Capture the cell that displays the provided text and extract its [x, y] central coordinate. 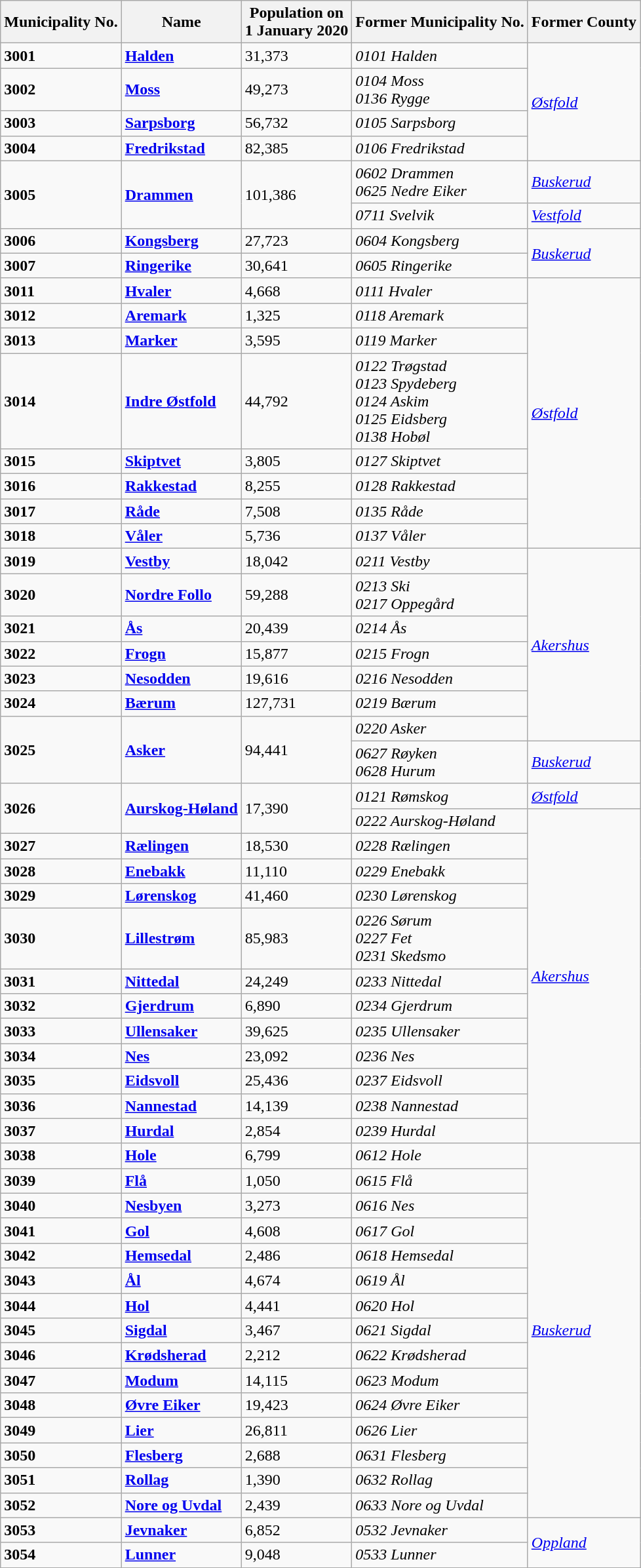
0128 Rakkestad [440, 486]
3030 [61, 939]
1,390 [296, 1480]
101,386 [296, 194]
3005 [61, 194]
Lillestrøm [181, 939]
3023 [61, 678]
Indre Østfold [181, 401]
3036 [61, 1106]
2,688 [296, 1455]
18,042 [296, 561]
3043 [61, 1280]
85,983 [296, 939]
3022 [61, 654]
56,732 [296, 123]
2,854 [296, 1131]
Nittedal [181, 981]
0235 Ullensaker [440, 1031]
3052 [61, 1505]
3050 [61, 1455]
3015 [61, 461]
14,139 [296, 1106]
44,792 [296, 401]
0620 Hol [440, 1305]
0631 Flesberg [440, 1455]
Drammen [181, 194]
Rollag [181, 1480]
3020 [61, 595]
17,390 [296, 808]
Ullensaker [181, 1031]
0632 Rollag [440, 1480]
3044 [61, 1305]
3037 [61, 1131]
Enebakk [181, 871]
0119 Marker [440, 340]
41,460 [296, 896]
0627 Røyken0628 Hurum [440, 762]
4,441 [296, 1305]
0234 Gjerdrum [440, 1006]
Øvre Eiker [181, 1405]
0121 Rømskog [440, 796]
3017 [61, 511]
3014 [61, 401]
19,616 [296, 678]
25,436 [296, 1081]
0621 Sigdal [440, 1331]
3016 [61, 486]
3054 [61, 1555]
82,385 [296, 148]
Lier [181, 1430]
0612 Hole [440, 1156]
3013 [61, 340]
6,890 [296, 1006]
0213 Ski0217 Oppegård [440, 595]
0105 Sarpsborg [440, 123]
Hole [181, 1156]
Hvaler [181, 290]
Nes [181, 1056]
3004 [61, 148]
Ål [181, 1280]
Rakkestad [181, 486]
Bærum [181, 703]
Asker [181, 750]
3045 [61, 1331]
Halden [181, 56]
Aremark [181, 315]
Kongsberg [181, 241]
0711 Svelvik [440, 216]
Vestby [181, 561]
Frogn [181, 654]
Skiptvet [181, 461]
0137 Våler [440, 536]
0229 Enebakk [440, 871]
Råde [181, 511]
3,467 [296, 1331]
15,877 [296, 654]
0238 Nannestad [440, 1106]
2,486 [296, 1255]
49,273 [296, 89]
Hol [181, 1305]
3012 [61, 315]
3027 [61, 846]
3049 [61, 1430]
3025 [61, 750]
3,273 [296, 1205]
0228 Rælingen [440, 846]
3032 [61, 1006]
0222 Aurskog-Høland [440, 821]
0237 Eidsvoll [440, 1081]
Gjerdrum [181, 1006]
2,439 [296, 1505]
3035 [61, 1081]
3021 [61, 629]
3024 [61, 703]
3,595 [296, 340]
Modum [181, 1381]
Eidsvoll [181, 1081]
Nore og Uvdal [181, 1505]
3038 [61, 1156]
Moss [181, 89]
Nesodden [181, 678]
20,439 [296, 629]
0618 Hemsedal [440, 1255]
18,530 [296, 846]
Municipality No. [61, 22]
94,441 [296, 750]
0211 Vestby [440, 561]
Former County [583, 22]
0533 Lunner [440, 1555]
3003 [61, 123]
4,668 [296, 290]
0233 Nittedal [440, 981]
3002 [61, 89]
Hemsedal [181, 1255]
3034 [61, 1056]
Jevnaker [181, 1530]
3028 [61, 871]
0615 Flå [440, 1181]
0219 Bærum [440, 703]
0633 Nore og Uvdal [440, 1505]
3042 [61, 1255]
6,852 [296, 1530]
Former Municipality No. [440, 22]
3029 [61, 896]
1,325 [296, 315]
9,048 [296, 1555]
0616 Nes [440, 1205]
3041 [61, 1230]
Rælingen [181, 846]
0532 Jevnaker [440, 1530]
3048 [61, 1405]
0220 Asker [440, 728]
0623 Modum [440, 1381]
Aurskog-Høland [181, 808]
14,115 [296, 1381]
3046 [61, 1356]
19,423 [296, 1405]
11,110 [296, 871]
2,212 [296, 1356]
Gol [181, 1230]
Population on1 January 2020 [296, 22]
0230 Lørenskog [440, 896]
0215 Frogn [440, 654]
0604 Kongsberg [440, 241]
0106 Fredrikstad [440, 148]
0111 Hvaler [440, 290]
Lørenskog [181, 896]
Flå [181, 1181]
3053 [61, 1530]
3019 [61, 561]
3031 [61, 981]
0605 Ringerike [440, 265]
26,811 [296, 1430]
0122 Trøgstad0123 Spydeberg0124 Askim0125 Eidsberg0138 Hobøl [440, 401]
0214 Ås [440, 629]
4,674 [296, 1280]
3018 [61, 536]
3040 [61, 1205]
0101 Halden [440, 56]
3007 [61, 265]
3,805 [296, 461]
4,608 [296, 1230]
0619 Ål [440, 1280]
0216 Nesodden [440, 678]
1,050 [296, 1181]
0226 Sørum0227 Fet0231 Skedsmo [440, 939]
0602 Drammen0625 Nedre Eiker [440, 182]
Våler [181, 536]
Fredrikstad [181, 148]
0127 Skiptvet [440, 461]
0135 Råde [440, 511]
3051 [61, 1480]
0622 Krødsherad [440, 1356]
Nannestad [181, 1106]
3006 [61, 241]
7,508 [296, 511]
3026 [61, 808]
31,373 [296, 56]
3033 [61, 1031]
Flesberg [181, 1455]
3011 [61, 290]
0239 Hurdal [440, 1131]
0236 Nes [440, 1056]
Nordre Follo [181, 595]
Oppland [583, 1542]
Vestfold [583, 216]
6,799 [296, 1156]
3047 [61, 1381]
Krødsherad [181, 1356]
127,731 [296, 703]
27,723 [296, 241]
39,625 [296, 1031]
Lunner [181, 1555]
Nesbyen [181, 1205]
0626 Lier [440, 1430]
Ås [181, 629]
Ringerike [181, 265]
Sigdal [181, 1331]
24,249 [296, 981]
59,288 [296, 595]
Hurdal [181, 1131]
0118 Aremark [440, 315]
30,641 [296, 265]
3039 [61, 1181]
0624 Øvre Eiker [440, 1405]
3001 [61, 56]
23,092 [296, 1056]
Sarpsborg [181, 123]
5,736 [296, 536]
Name [181, 22]
0617 Gol [440, 1230]
Marker [181, 340]
8,255 [296, 486]
0104 Moss0136 Rygge [440, 89]
